Provide the (X, Y) coordinate of the cell's center where the given text is located.  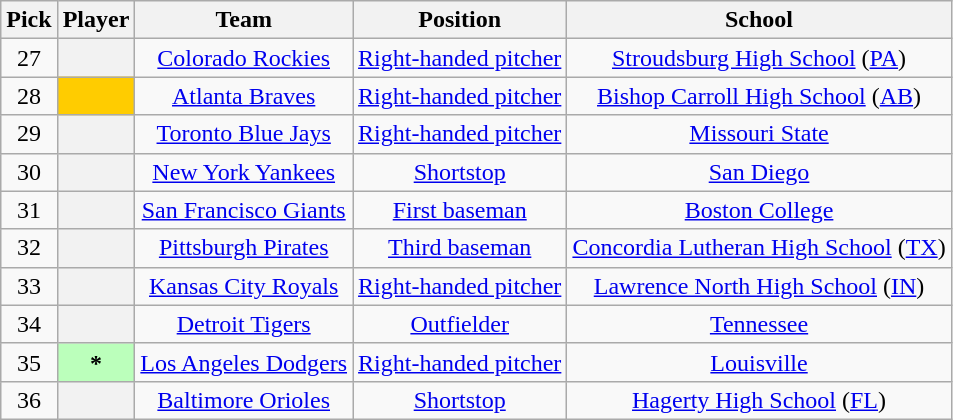
Boston College (759, 210)
Detroit Tigers (244, 324)
Lawrence North High School (IN) (759, 286)
29 (29, 134)
Concordia Lutheran High School (TX) (759, 248)
34 (29, 324)
36 (29, 400)
32 (29, 248)
33 (29, 286)
Tennessee (759, 324)
Colorado Rockies (244, 58)
First baseman (460, 210)
27 (29, 58)
San Diego (759, 172)
Louisville (759, 362)
Baltimore Orioles (244, 400)
Missouri State (759, 134)
School (759, 20)
31 (29, 210)
* (96, 362)
35 (29, 362)
30 (29, 172)
Los Angeles Dodgers (244, 362)
Pick (29, 20)
Team (244, 20)
Bishop Carroll High School (AB) (759, 96)
Player (96, 20)
Stroudsburg High School (PA) (759, 58)
Hagerty High School (FL) (759, 400)
Third baseman (460, 248)
Outfielder (460, 324)
Pittsburgh Pirates (244, 248)
Position (460, 20)
New York Yankees (244, 172)
Kansas City Royals (244, 286)
Toronto Blue Jays (244, 134)
28 (29, 96)
San Francisco Giants (244, 210)
Atlanta Braves (244, 96)
